Find where the given text appears and provide that cell's center as [x, y] coordinate. 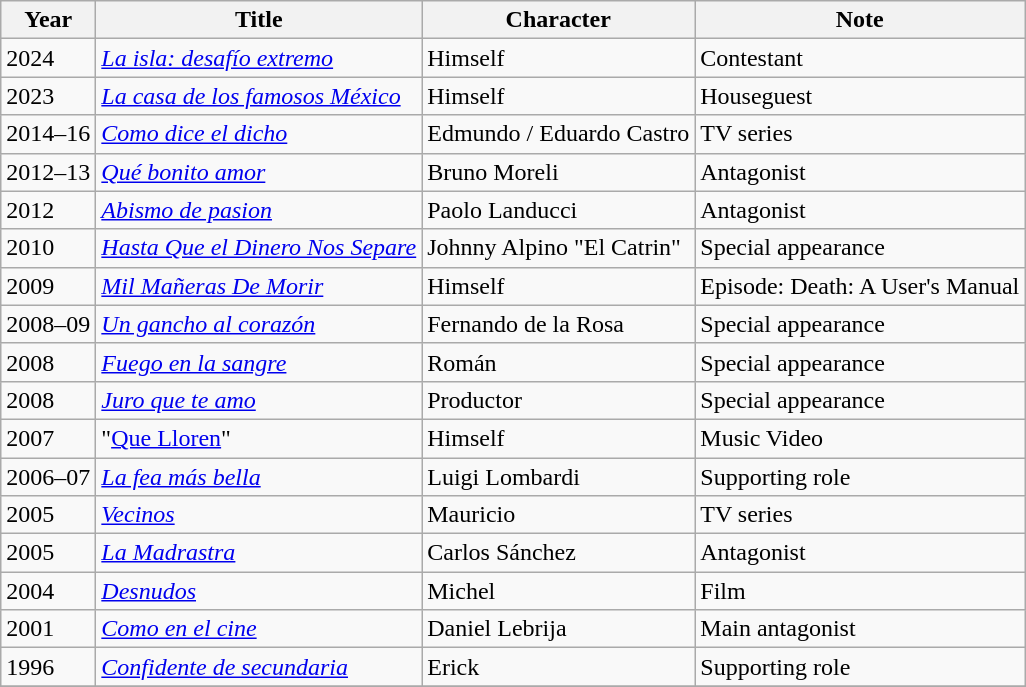
La Madrastra [259, 553]
La fea más bella [259, 477]
Juro que te amo [259, 400]
Paolo Landucci [558, 210]
Music Video [860, 438]
2010 [48, 248]
Luigi Lombardi [558, 477]
Mil Mañeras De Morir [259, 286]
Fernando de la Rosa [558, 324]
"Que Lloren" [259, 438]
2024 [48, 58]
2006–07 [48, 477]
Carlos Sánchez [558, 553]
Fuego en la sangre [259, 362]
Contestant [860, 58]
Confidente de secundaria [259, 667]
2012 [48, 210]
Title [259, 20]
Erick [558, 667]
Main antagonist [860, 629]
Edmundo / Eduardo Castro [558, 134]
Un gancho al corazón [259, 324]
Character [558, 20]
Desnudos [259, 591]
Note [860, 20]
Johnny Alpino "El Catrin" [558, 248]
2007 [48, 438]
La isla: desafío extremo [259, 58]
Hasta Que el Dinero Nos Separe [259, 248]
2023 [48, 96]
Houseguest [860, 96]
Qué bonito amor [259, 172]
2009 [48, 286]
2012–13 [48, 172]
Mauricio [558, 515]
Michel [558, 591]
Film [860, 591]
2008–09 [48, 324]
1996 [48, 667]
Episode: Death: A User's Manual [860, 286]
Year [48, 20]
La casa de los famosos México [259, 96]
Abismo de pasion [259, 210]
Productor [558, 400]
Como dice el dicho [259, 134]
2004 [48, 591]
Vecinos [259, 515]
2001 [48, 629]
Bruno Moreli [558, 172]
Daniel Lebrija [558, 629]
2014–16 [48, 134]
Como en el cine [259, 629]
Román [558, 362]
